Locate the cell with the specified text and output its (x, y) center coordinate. 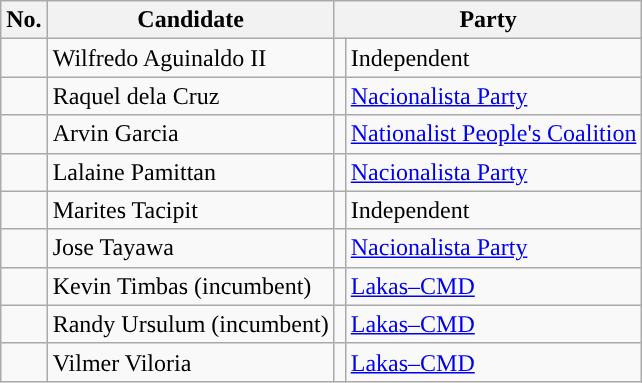
Candidate (190, 20)
Nationalist People's Coalition (494, 134)
Arvin Garcia (190, 134)
Party (488, 20)
Lalaine Pamittan (190, 172)
Randy Ursulum (incumbent) (190, 324)
No. (24, 20)
Vilmer Viloria (190, 362)
Marites Tacipit (190, 210)
Jose Tayawa (190, 248)
Wilfredo Aguinaldo II (190, 58)
Raquel dela Cruz (190, 96)
Kevin Timbas (incumbent) (190, 286)
